Search for the cell housing the specified text and yield its [x, y] center coordinate. 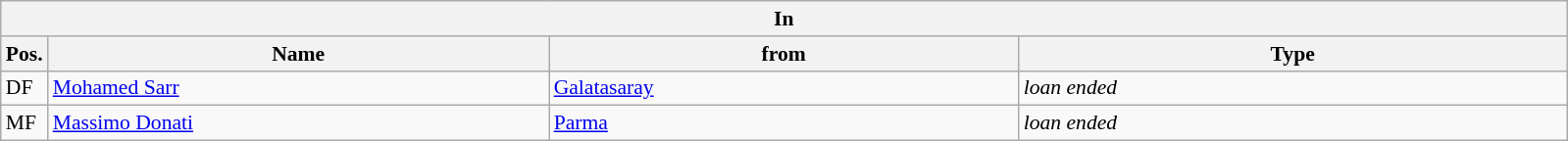
Type [1292, 54]
Parma [784, 123]
Massimo Donati [298, 123]
from [784, 54]
Mohamed Sarr [298, 88]
DF [25, 88]
In [784, 19]
Galatasaray [784, 88]
Pos. [25, 54]
Name [298, 54]
MF [25, 123]
